Pinpoint the cell where the given text exists, returning its (X, Y) midpoint coordinate. 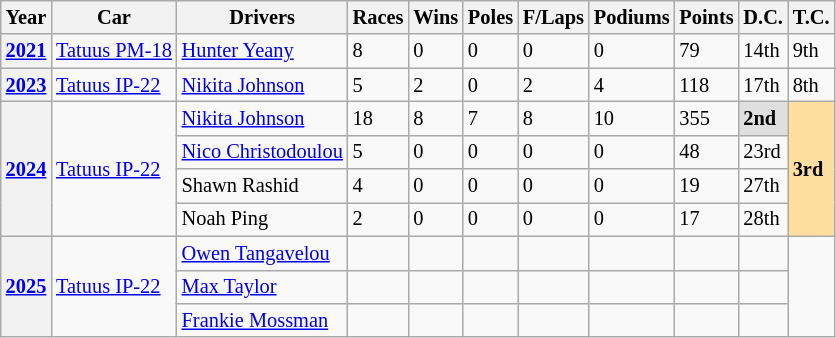
Year (26, 17)
Tatuus PM-18 (114, 51)
D.C. (762, 17)
2021 (26, 51)
355 (706, 118)
23rd (762, 152)
Shawn Rashid (262, 186)
8th (812, 85)
17th (762, 85)
Car (114, 17)
9th (812, 51)
Hunter Yeany (262, 51)
Drivers (262, 17)
Wins (436, 17)
14th (762, 51)
3rd (812, 168)
Poles (490, 17)
Noah Ping (262, 219)
7 (490, 118)
Max Taylor (262, 287)
Frankie Mossman (262, 320)
48 (706, 152)
18 (378, 118)
118 (706, 85)
2025 (26, 286)
Owen Tangavelou (262, 253)
17 (706, 219)
2023 (26, 85)
T.C. (812, 17)
2nd (762, 118)
Nico Christodoulou (262, 152)
28th (762, 219)
79 (706, 51)
2024 (26, 168)
Races (378, 17)
F/Laps (554, 17)
19 (706, 186)
Podiums (632, 17)
27th (762, 186)
10 (632, 118)
Points (706, 17)
